Provide the (X, Y) coordinate of the cell's center where the given text is located.  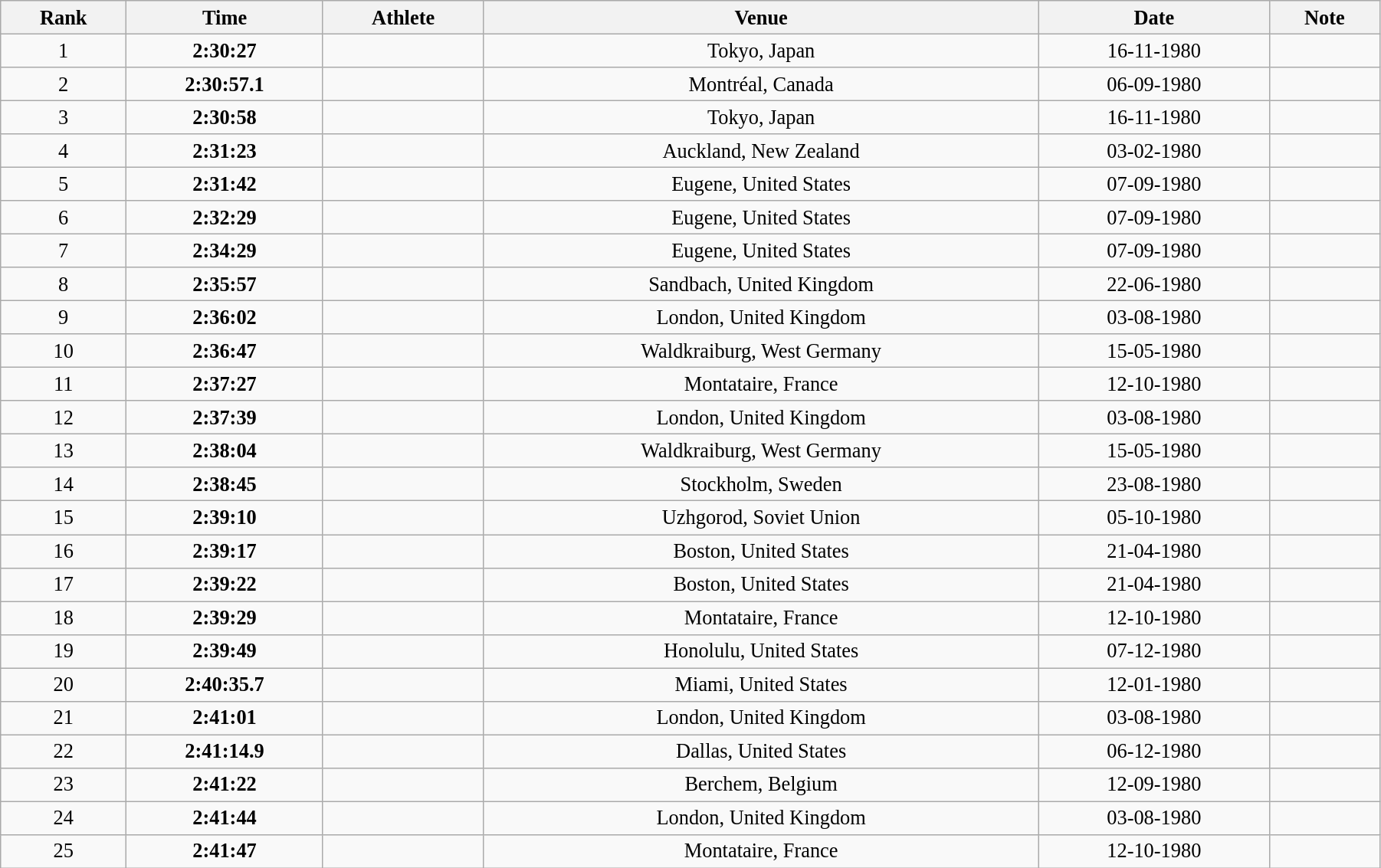
6 (64, 218)
4 (64, 151)
10 (64, 351)
23-08-1980 (1154, 484)
Auckland, New Zealand (762, 151)
05-10-1980 (1154, 518)
2:38:45 (225, 484)
2:39:10 (225, 518)
Stockholm, Sweden (762, 484)
Venue (762, 17)
19 (64, 651)
2:38:04 (225, 450)
2:30:57.1 (225, 84)
2:39:17 (225, 551)
15 (64, 518)
2:39:49 (225, 651)
2:32:29 (225, 218)
2:31:42 (225, 184)
2:36:47 (225, 351)
06-09-1980 (1154, 84)
12-01-1980 (1154, 684)
2:41:44 (225, 817)
2:31:23 (225, 151)
2:41:47 (225, 851)
2:35:57 (225, 284)
21 (64, 718)
06-12-1980 (1154, 751)
8 (64, 284)
Time (225, 17)
Berchem, Belgium (762, 784)
2:34:29 (225, 251)
2:40:35.7 (225, 684)
14 (64, 484)
Note (1324, 17)
2:30:58 (225, 117)
25 (64, 851)
2:30:27 (225, 51)
07-12-1980 (1154, 651)
13 (64, 450)
9 (64, 317)
2:36:02 (225, 317)
2:41:01 (225, 718)
Sandbach, United Kingdom (762, 284)
12-09-1980 (1154, 784)
20 (64, 684)
12 (64, 418)
17 (64, 585)
18 (64, 617)
Athlete (403, 17)
2:41:22 (225, 784)
Miami, United States (762, 684)
2:41:14.9 (225, 751)
22 (64, 751)
3 (64, 117)
7 (64, 251)
Montréal, Canada (762, 84)
5 (64, 184)
2:39:29 (225, 617)
2:37:39 (225, 418)
16 (64, 551)
Honolulu, United States (762, 651)
2:37:27 (225, 384)
1 (64, 51)
2 (64, 84)
Rank (64, 17)
03-02-1980 (1154, 151)
23 (64, 784)
Uzhgorod, Soviet Union (762, 518)
22-06-1980 (1154, 284)
Dallas, United States (762, 751)
Date (1154, 17)
2:39:22 (225, 585)
24 (64, 817)
11 (64, 384)
